Find where the given text appears and provide that cell's center as [x, y] coordinate. 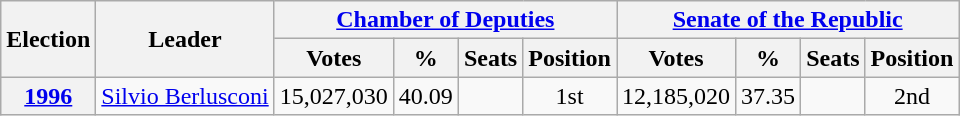
12,185,020 [676, 96]
1996 [48, 96]
Senate of the Republic [787, 20]
Chamber of Deputies [445, 20]
1st [570, 96]
Silvio Berlusconi [185, 96]
40.09 [426, 96]
Leader [185, 39]
2nd [912, 96]
Election [48, 39]
37.35 [768, 96]
15,027,030 [334, 96]
